Determine the (x, y) coordinate at the center of the cell enclosing the given text.  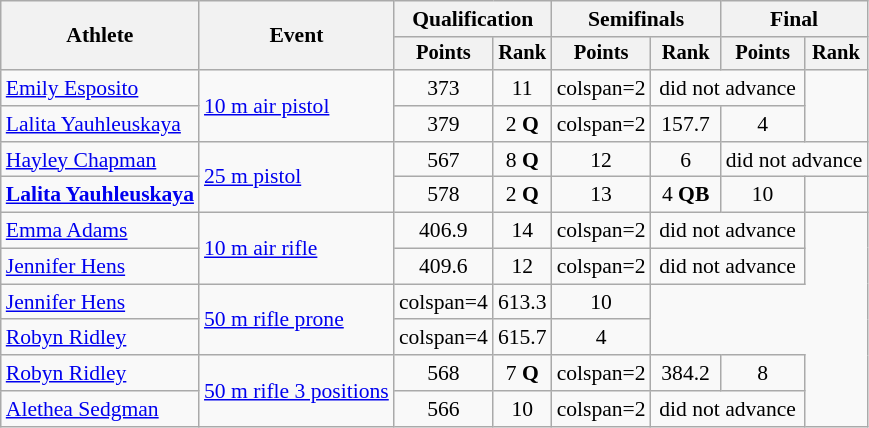
568 (444, 373)
10 m air pistol (296, 106)
50 m rifle prone (296, 320)
566 (444, 409)
Hayley Chapman (100, 160)
Athlete (100, 36)
384.2 (686, 373)
567 (444, 160)
373 (444, 88)
10 m air rifle (296, 248)
6 (686, 160)
Qualification (473, 19)
615.7 (522, 338)
Emily Esposito (100, 88)
Semifinals (636, 19)
Final (794, 19)
13 (602, 195)
25 m pistol (296, 178)
379 (444, 124)
7 Q (522, 373)
578 (444, 195)
613.3 (522, 302)
409.6 (444, 267)
14 (522, 231)
11 (522, 88)
8 Q (522, 160)
Emma Adams (100, 231)
50 m rifle 3 positions (296, 390)
8 (763, 373)
157.7 (686, 124)
406.9 (444, 231)
Alethea Sedgman (100, 409)
4 QB (686, 195)
Event (296, 36)
